Find where the given text appears and provide that cell's center as [x, y] coordinate. 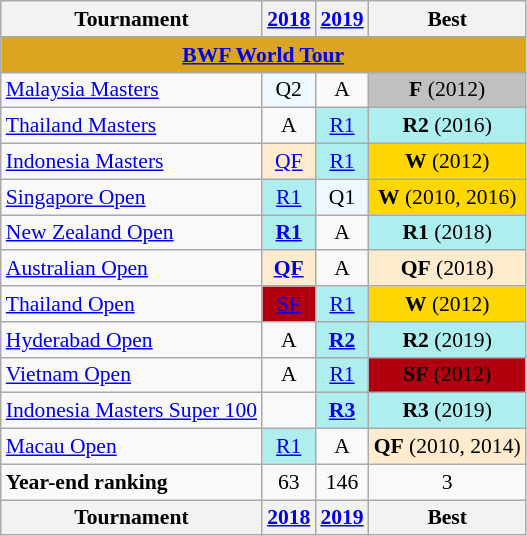
146 [342, 482]
Hyderabad Open [132, 340]
QF (2018) [448, 269]
Malaysia Masters [132, 90]
BWF World Tour [264, 55]
Thailand Masters [132, 126]
Q2 [288, 90]
SF (2012) [448, 375]
R2 [342, 340]
SF [288, 304]
R3 [342, 411]
Indonesia Masters Super 100 [132, 411]
Year-end ranking [132, 482]
Vietnam Open [132, 375]
Q1 [342, 197]
R1 (2018) [448, 233]
QF (2010, 2014) [448, 447]
Singapore Open [132, 197]
Indonesia Masters [132, 162]
F (2012) [448, 90]
R2 (2019) [448, 340]
63 [288, 482]
Macau Open [132, 447]
Thailand Open [132, 304]
Australian Open [132, 269]
3 [448, 482]
R3 (2019) [448, 411]
New Zealand Open [132, 233]
W (2010, 2016) [448, 197]
R2 (2016) [448, 126]
